Find where the given text appears and provide that cell's center as (X, Y) coordinate. 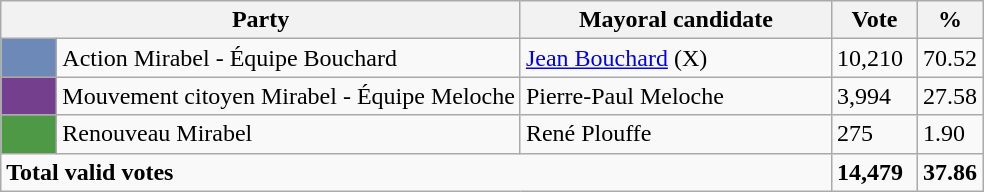
Party (261, 20)
275 (874, 134)
3,994 (874, 96)
Vote (874, 20)
10,210 (874, 58)
Total valid votes (416, 172)
1.90 (950, 134)
14,479 (874, 172)
37.86 (950, 172)
70.52 (950, 58)
René Plouffe (676, 134)
Renouveau Mirabel (289, 134)
% (950, 20)
27.58 (950, 96)
Jean Bouchard (X) (676, 58)
Mouvement citoyen Mirabel - Équipe Meloche (289, 96)
Mayoral candidate (676, 20)
Pierre-Paul Meloche (676, 96)
Action Mirabel - Équipe Bouchard (289, 58)
